Search for the cell housing the specified text and yield its (X, Y) center coordinate. 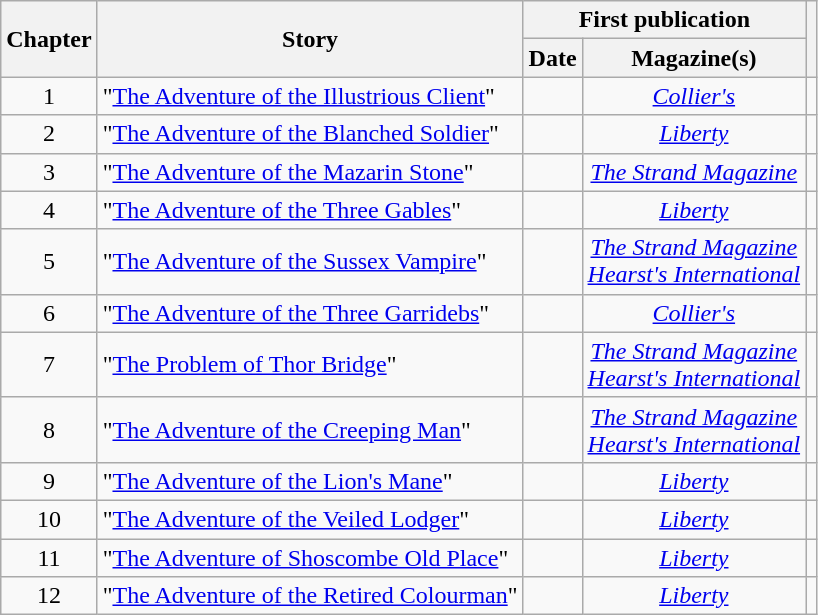
6 (49, 313)
12 (49, 596)
"The Adventure of the Three Garridebs" (310, 313)
8 (49, 430)
7 (49, 364)
Story (310, 39)
"The Adventure of the Illustrious Client" (310, 96)
"The Adventure of the Mazarin Stone" (310, 172)
Date (552, 58)
"The Adventure of the Retired Colourman" (310, 596)
"The Adventure of the Sussex Vampire" (310, 262)
"The Adventure of the Three Gables" (310, 210)
11 (49, 557)
Magazine(s) (694, 58)
3 (49, 172)
"The Problem of Thor Bridge" (310, 364)
"The Adventure of the Blanched Soldier" (310, 134)
10 (49, 519)
"The Adventure of the Veiled Lodger" (310, 519)
1 (49, 96)
Chapter (49, 39)
"The Adventure of the Creeping Man" (310, 430)
2 (49, 134)
9 (49, 481)
"The Adventure of the Lion's Mane" (310, 481)
5 (49, 262)
First publication (664, 20)
The Strand Magazine (694, 172)
4 (49, 210)
"The Adventure of Shoscombe Old Place" (310, 557)
